Identify which cell holds the provided text, then report its [X, Y] central coordinate. 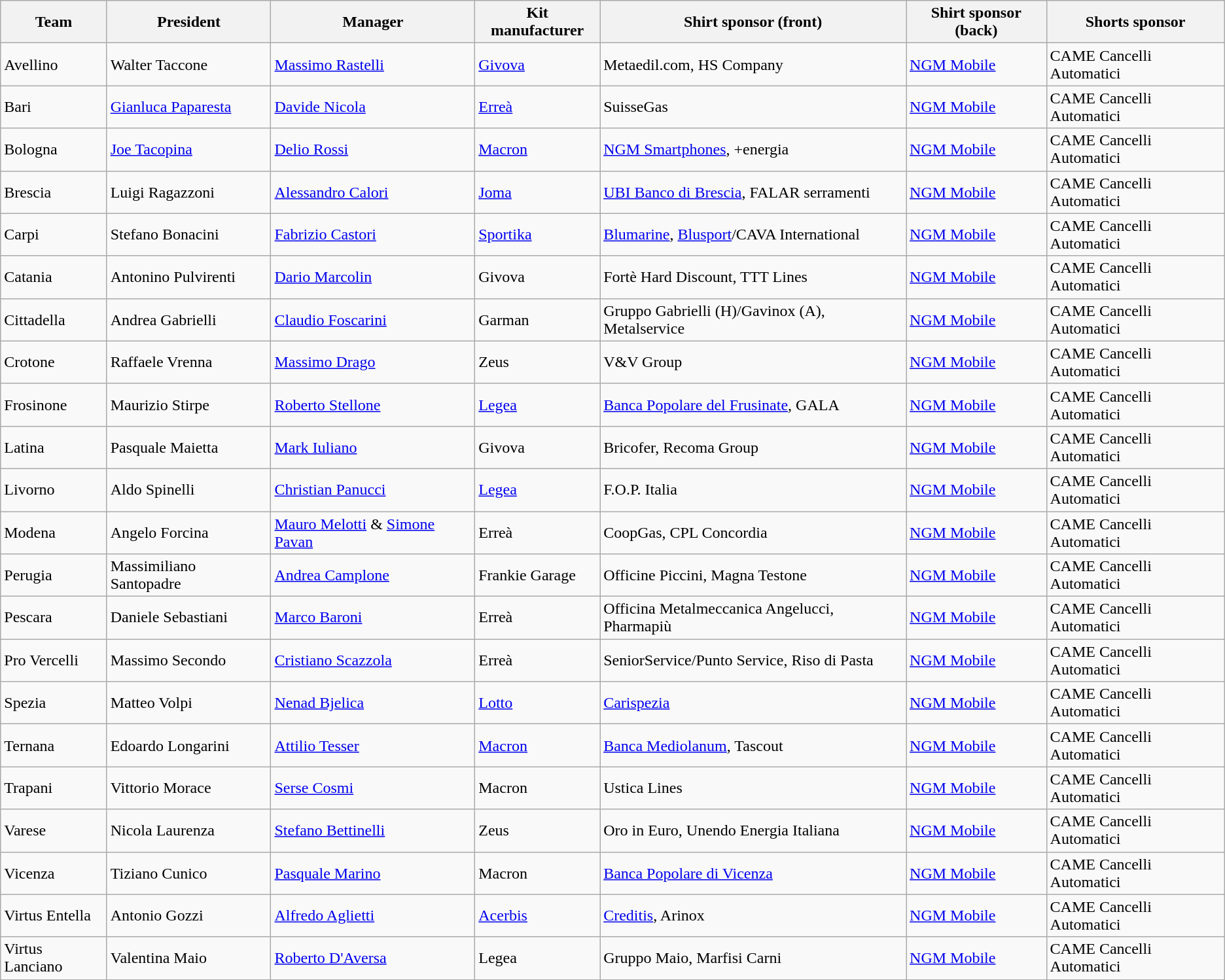
V&V Group [753, 362]
Catania [54, 277]
Vicenza [54, 873]
Matteo Volpi [188, 703]
Banca Mediolanum, Tascout [753, 746]
Roberto D'Aversa [373, 958]
Frosinone [54, 404]
Team [54, 22]
Christian Panucci [373, 489]
Banca Popolare del Frusinate, GALA [753, 404]
Daniele Sebastiani [188, 618]
Ternana [54, 746]
Walter Taccone [188, 64]
Massimo Rastelli [373, 64]
NGM Smartphones, +energia [753, 149]
Gianluca Paparesta [188, 107]
Raffaele Vrenna [188, 362]
Massimiliano Santopadre [188, 576]
Frankie Garage [538, 576]
Aldo Spinelli [188, 489]
Claudio Foscarini [373, 319]
SuisseGas [753, 107]
Pescara [54, 618]
Mauro Melotti & Simone Pavan [373, 533]
Antonio Gozzi [188, 916]
Joe Tacopina [188, 149]
Manager [373, 22]
Carispezia [753, 703]
Carpi [54, 234]
Virtus Lanciano [54, 958]
Officine Piccini, Magna Testone [753, 576]
Andrea Camplone [373, 576]
Varese [54, 831]
Modena [54, 533]
Blumarine, Blusport/CAVA International [753, 234]
Valentina Maio [188, 958]
Gruppo Maio, Marfisi Carni [753, 958]
Latina [54, 447]
Luigi Ragazzoni [188, 192]
Edoardo Longarini [188, 746]
Angelo Forcina [188, 533]
Massimo Secondo [188, 661]
Garman [538, 319]
Brescia [54, 192]
Kit manufacturer [538, 22]
Avellino [54, 64]
Pro Vercelli [54, 661]
Shirt sponsor (back) [976, 22]
Tiziano Cunico [188, 873]
Cristiano Scazzola [373, 661]
Livorno [54, 489]
Pasquale Marino [373, 873]
Lotto [538, 703]
CoopGas, CPL Concordia [753, 533]
Cittadella [54, 319]
Pasquale Maietta [188, 447]
Banca Popolare di Vicenza [753, 873]
Maurizio Stirpe [188, 404]
Alfredo Aglietti [373, 916]
Vittorio Morace [188, 788]
Spezia [54, 703]
Delio Rossi [373, 149]
Trapani [54, 788]
Andrea Gabrielli [188, 319]
Ustica Lines [753, 788]
Bari [54, 107]
Nicola Laurenza [188, 831]
Roberto Stellone [373, 404]
Virtus Entella [54, 916]
Dario Marcolin [373, 277]
Alessandro Calori [373, 192]
Shirt sponsor (front) [753, 22]
UBI Banco di Brescia, FALAR serramenti [753, 192]
Bricofer, Recoma Group [753, 447]
Attilio Tesser [373, 746]
Officina Metalmeccanica Angelucci, Pharmapiù [753, 618]
Sportika [538, 234]
Stefano Bonacini [188, 234]
Acerbis [538, 916]
Serse Cosmi [373, 788]
Mark Iuliano [373, 447]
Fabrizio Castori [373, 234]
President [188, 22]
Marco Baroni [373, 618]
Nenad Bjelica [373, 703]
Gruppo Gabrielli (H)/Gavinox (A), Metalservice [753, 319]
Fortè Hard Discount, TTT Lines [753, 277]
Metaedil.com, HS Company [753, 64]
Oro in Euro, Unendo Energia Italiana [753, 831]
Joma [538, 192]
Creditis, Arinox [753, 916]
Bologna [54, 149]
Stefano Bettinelli [373, 831]
Crotone [54, 362]
Antonino Pulvirenti [188, 277]
Shorts sponsor [1135, 22]
Massimo Drago [373, 362]
Davide Nicola [373, 107]
F.O.P. Italia [753, 489]
SeniorService/Punto Service, Riso di Pasta [753, 661]
Perugia [54, 576]
